Return (X, Y) of the center of cell containing provided text 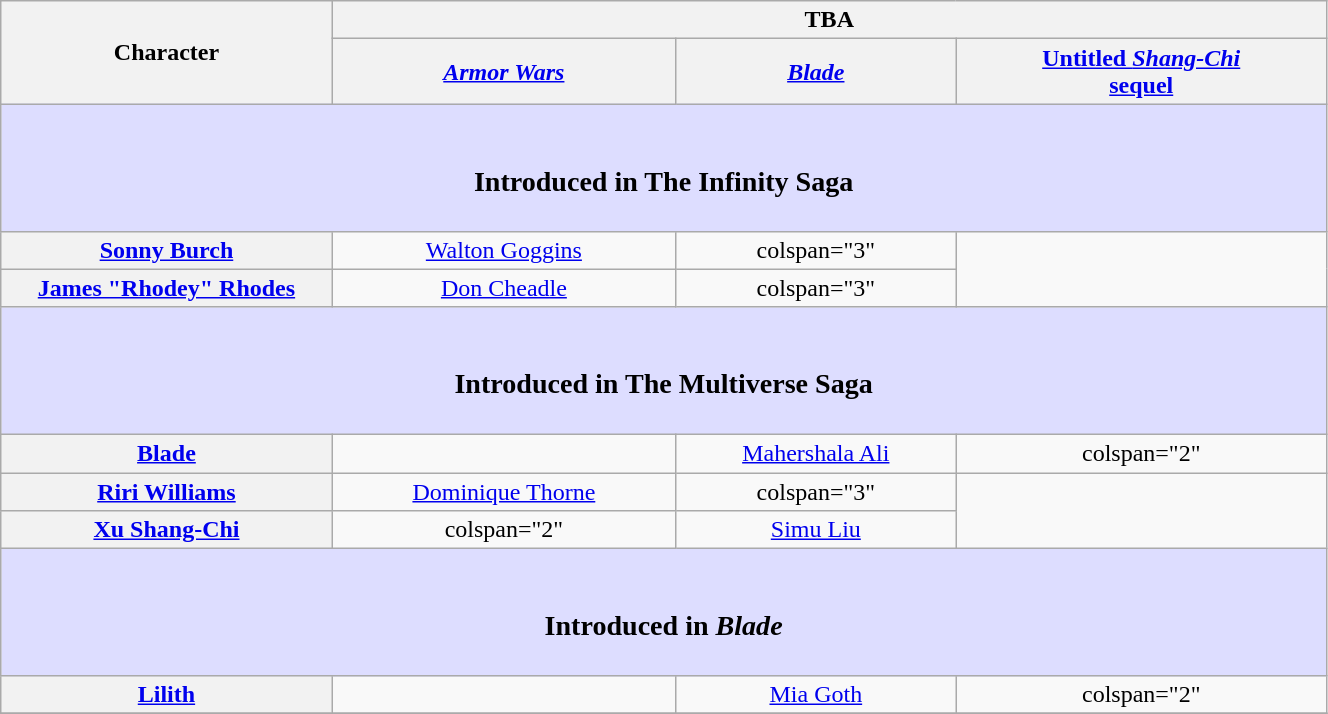
Mia Goth (816, 695)
Introduced in The Multiverse Saga (664, 370)
Lilith (166, 695)
Xu Shang-Chi (166, 530)
Don Cheadle (504, 288)
Sonny Burch (166, 250)
Untitled Shang-Chi sequel (1141, 72)
Dominique Thorne (504, 491)
Mahershala Ali (816, 453)
TBA (829, 20)
Armor Wars (504, 72)
Character (166, 52)
James "Rhodey" Rhodes (166, 288)
Introduced in The Infinity Saga (664, 168)
Walton Goggins (504, 250)
Riri Williams (166, 491)
Simu Liu (816, 530)
Introduced in Blade (664, 612)
